Scan for the cell matching the given text and deliver its [X, Y] coordinate at center. 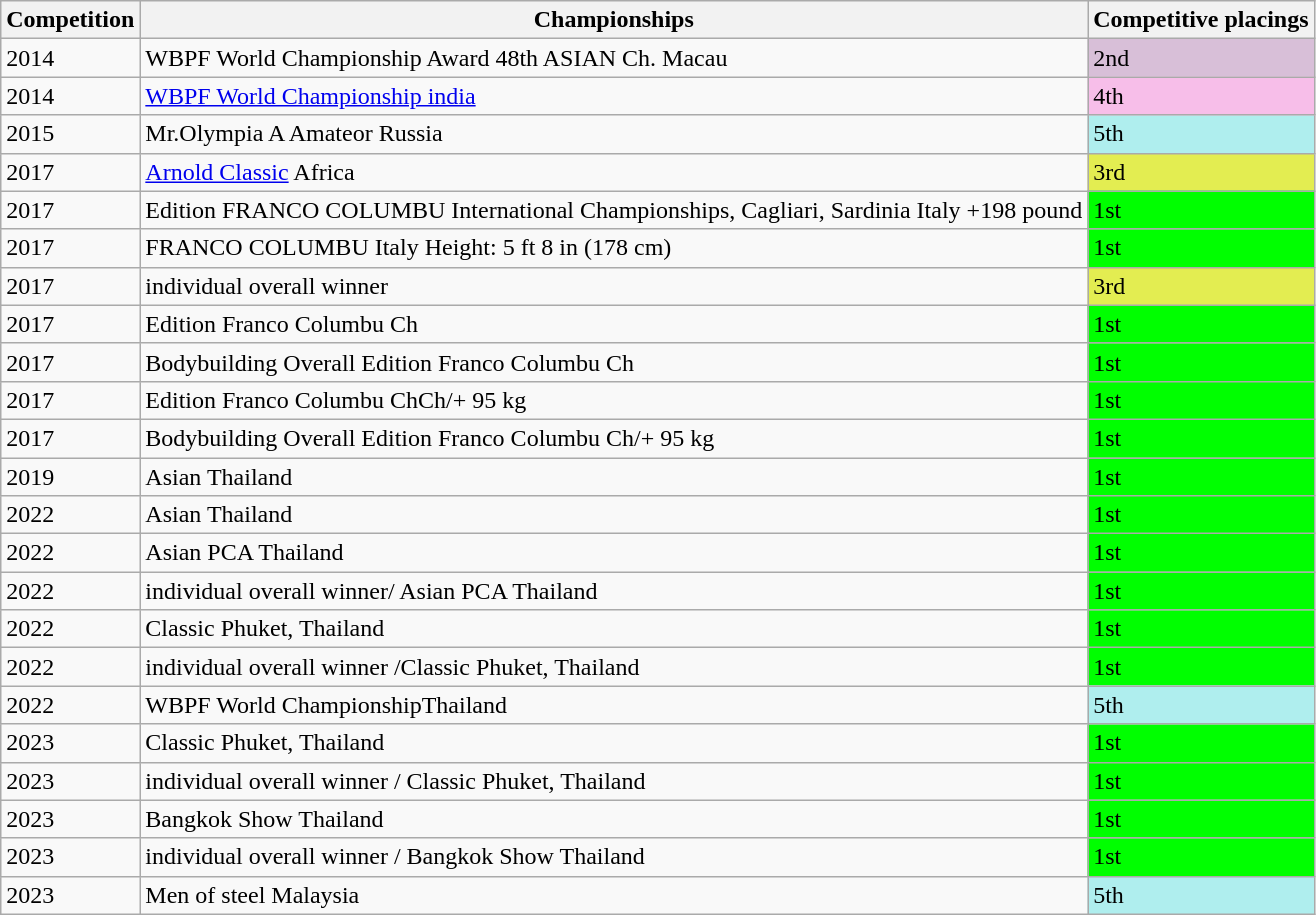
Competitive placings [1201, 20]
individual overall winner /Classic Phuket, Thailand [614, 667]
Bangkok Show Thailand [614, 819]
individual overall winner / Bangkok Show Thailand [614, 857]
2nd [1201, 58]
Edition Franco Columbu ChCh/+ 95 kg [614, 400]
Bodybuilding Overall Edition Franco Columbu Ch [614, 362]
4th [1201, 96]
2019 [70, 477]
FRANCO COLUMBU Italy Height: 5 ft 8 in (178 cm) [614, 248]
Arnold Classic Africa [614, 172]
Championships [614, 20]
Men of steel Malaysia [614, 895]
WBPF World Championship Award 48th ASIAN Ch. Macau [614, 58]
Asian PCA Thailand [614, 553]
Edition Franco Columbu Ch [614, 324]
2015 [70, 134]
Mr.Olympia A Amateor Russia [614, 134]
Bodybuilding Overall Edition Franco Columbu Ch/+ 95 kg [614, 438]
Competition [70, 20]
individual overall winner / Classic Phuket, Thailand [614, 781]
WBPF World Championship india [614, 96]
individual overall winner/ Asian PCA Thailand [614, 591]
Edition FRANCO COLUMBU International Championships, Cagliari, Sardinia Italy +198 pound [614, 210]
individual overall winner [614, 286]
WBPF World ChampionshipThailand [614, 705]
